Scan for the cell matching the given text and deliver its (X, Y) coordinate at center. 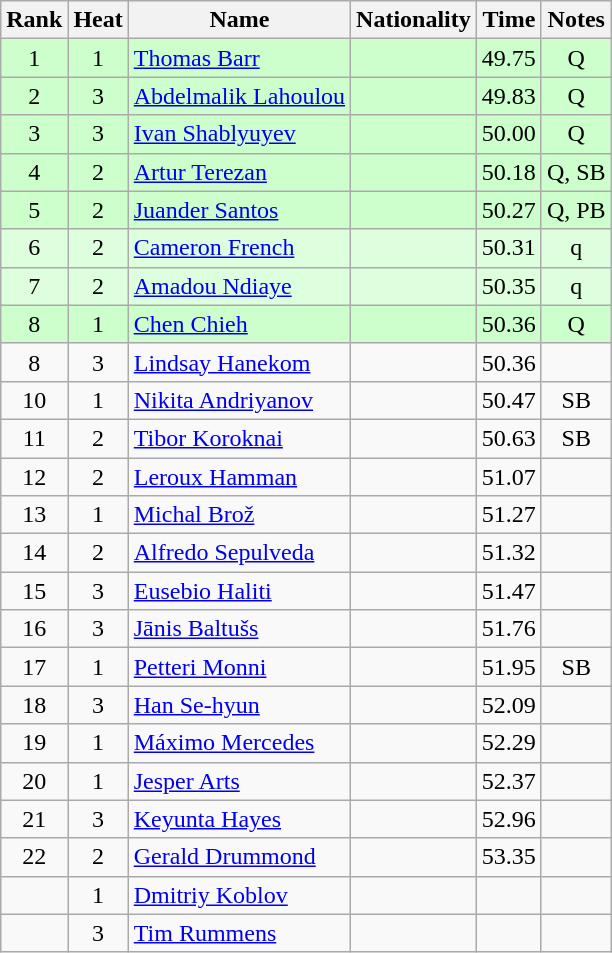
Gerald Drummond (239, 857)
51.47 (508, 591)
Name (239, 20)
52.37 (508, 781)
Ivan Shablyuyev (239, 134)
Eusebio Haliti (239, 591)
22 (34, 857)
5 (34, 210)
16 (34, 629)
49.75 (508, 58)
50.00 (508, 134)
Máximo Mercedes (239, 743)
Jānis Baltušs (239, 629)
50.47 (508, 400)
Keyunta Hayes (239, 819)
Rank (34, 20)
50.35 (508, 286)
50.18 (508, 172)
Time (508, 20)
Notes (576, 20)
Thomas Barr (239, 58)
21 (34, 819)
Jesper Arts (239, 781)
Lindsay Hanekom (239, 362)
52.29 (508, 743)
52.96 (508, 819)
Dmitriy Koblov (239, 895)
51.32 (508, 553)
50.27 (508, 210)
50.31 (508, 248)
Han Se-hyun (239, 705)
Nationality (414, 20)
Q, SB (576, 172)
51.76 (508, 629)
4 (34, 172)
14 (34, 553)
11 (34, 438)
Abdelmalik Lahoulou (239, 96)
Nikita Andriyanov (239, 400)
Heat (98, 20)
10 (34, 400)
Amadou Ndiaye (239, 286)
17 (34, 667)
Chen Chieh (239, 324)
20 (34, 781)
13 (34, 515)
Artur Terezan (239, 172)
51.07 (508, 477)
50.63 (508, 438)
Michal Brož (239, 515)
Petteri Monni (239, 667)
Tibor Koroknai (239, 438)
19 (34, 743)
Leroux Hamman (239, 477)
51.95 (508, 667)
7 (34, 286)
18 (34, 705)
51.27 (508, 515)
15 (34, 591)
Alfredo Sepulveda (239, 553)
Q, PB (576, 210)
Juander Santos (239, 210)
Cameron French (239, 248)
52.09 (508, 705)
12 (34, 477)
6 (34, 248)
53.35 (508, 857)
49.83 (508, 96)
Tim Rummens (239, 933)
